Detect which cell encompasses the target text, then output its (X, Y) center coordinate. 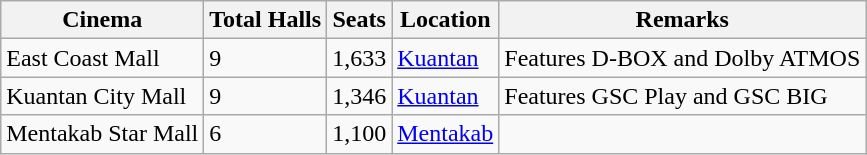
Cinema (102, 20)
1,100 (360, 134)
1,346 (360, 96)
Mentakab Star Mall (102, 134)
Total Halls (266, 20)
1,633 (360, 58)
Location (446, 20)
6 (266, 134)
Features D-BOX and Dolby ATMOS (682, 58)
Features GSC Play and GSC BIG (682, 96)
Mentakab (446, 134)
East Coast Mall (102, 58)
Seats (360, 20)
Remarks (682, 20)
Kuantan City Mall (102, 96)
